Return (X, Y) of the center of cell containing provided text 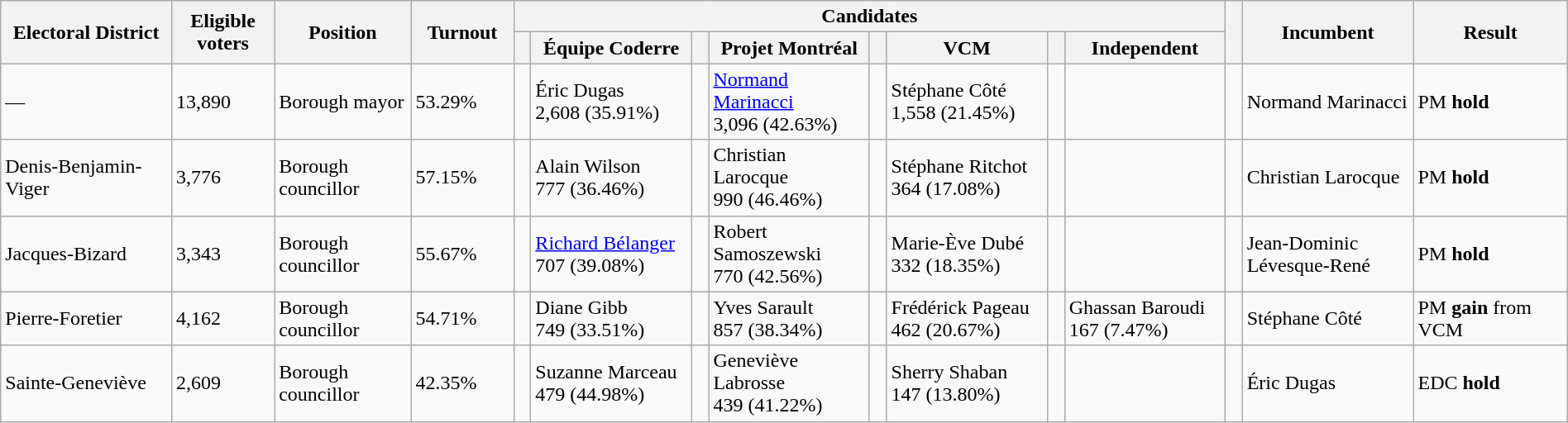
Christian Larocque 990 (46.46%) (789, 178)
Projet Montréal (789, 48)
Diane Gibb 749 (33.51%) (611, 319)
Robert Samoszewski 770 (42.56%) (789, 254)
Sherry Shaban 147 (13.80%) (967, 383)
57.15% (462, 178)
Eligible voters (223, 32)
Richard Bélanger 707 (39.08%) (611, 254)
Stéphane Côté 1,558 (21.45%) (967, 102)
PM gain from VCM (1490, 319)
Normand Marinacci (1328, 102)
3,776 (223, 178)
Alain Wilson 777 (36.46%) (611, 178)
Éric Dugas 2,608 (35.91%) (611, 102)
42.35% (462, 383)
Turnout (462, 32)
Pierre-Foretier (86, 319)
Ghassan Baroudi 167 (7.47%) (1145, 319)
Geneviève Labrosse 439 (41.22%) (789, 383)
Sainte-Geneviève (86, 383)
Marie-Ève Dubé 332 (18.35%) (967, 254)
Denis-Benjamin-Viger (86, 178)
Christian Larocque (1328, 178)
Incumbent (1328, 32)
Electoral District (86, 32)
Position (342, 32)
Independent (1145, 48)
Frédérick Pageau 462 (20.67%) (967, 319)
55.67% (462, 254)
54.71% (462, 319)
Éric Dugas (1328, 383)
Jean-Dominic Lévesque-René (1328, 254)
Result (1490, 32)
Suzanne Marceau 479 (44.98%) (611, 383)
VCM (967, 48)
53.29% (462, 102)
13,890 (223, 102)
4,162 (223, 319)
Équipe Coderre (611, 48)
EDC hold (1490, 383)
Stéphane Côté (1328, 319)
3,343 (223, 254)
2,609 (223, 383)
Yves Sarault 857 (38.34%) (789, 319)
Jacques-Bizard (86, 254)
— (86, 102)
Normand Marinacci 3,096 (42.63%) (789, 102)
Candidates (869, 17)
Borough mayor (342, 102)
Stéphane Ritchot 364 (17.08%) (967, 178)
